Identify which cell holds the provided text, then report its (x, y) central coordinate. 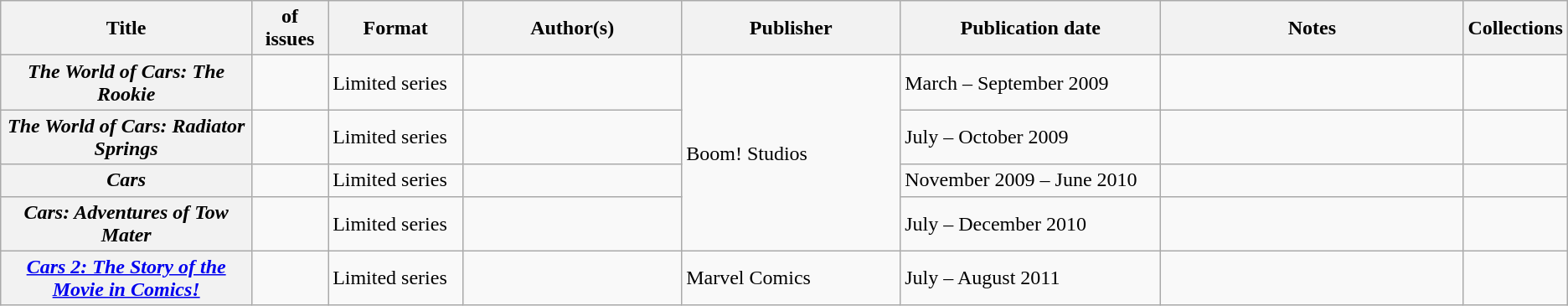
of issues (290, 29)
March – September 2009 (1030, 82)
Boom! Studios (791, 153)
The World of Cars: The Rookie (126, 82)
Notes (1312, 29)
Collections (1515, 29)
Publication date (1030, 29)
Cars (126, 180)
The World of Cars: Radiator Springs (126, 137)
Format (395, 29)
July – December 2010 (1030, 223)
Cars: Adventures of Tow Mater (126, 223)
November 2009 – June 2010 (1030, 180)
July – October 2009 (1030, 137)
Cars 2: The Story of the Movie in Comics! (126, 278)
Author(s) (573, 29)
Title (126, 29)
Marvel Comics (791, 278)
Publisher (791, 29)
July – August 2011 (1030, 278)
